Capture the cell that displays the provided text and extract its (x, y) central coordinate. 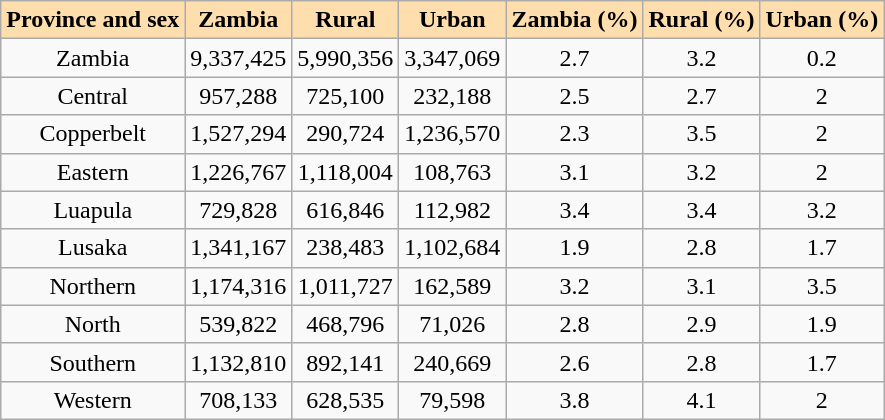
Urban (%) (822, 20)
North (93, 324)
Rural (%) (702, 20)
628,535 (346, 400)
539,822 (238, 324)
232,188 (452, 96)
Copperbelt (93, 134)
Lusaka (93, 248)
2.6 (574, 362)
1,174,316 (238, 286)
1,226,767 (238, 172)
2.3 (574, 134)
108,763 (452, 172)
725,100 (346, 96)
79,598 (452, 400)
1,527,294 (238, 134)
162,589 (452, 286)
240,669 (452, 362)
Urban (452, 20)
112,982 (452, 210)
Western (93, 400)
290,724 (346, 134)
Southern (93, 362)
Central (93, 96)
5,990,356 (346, 58)
Zambia (%) (574, 20)
Rural (346, 20)
Province and sex (93, 20)
708,133 (238, 400)
3,347,069 (452, 58)
729,828 (238, 210)
468,796 (346, 324)
Luapula (93, 210)
1,011,727 (346, 286)
9,337,425 (238, 58)
1,132,810 (238, 362)
1,341,167 (238, 248)
957,288 (238, 96)
0.2 (822, 58)
892,141 (346, 362)
1,118,004 (346, 172)
1,102,684 (452, 248)
Northern (93, 286)
1,236,570 (452, 134)
616,846 (346, 210)
4.1 (702, 400)
71,026 (452, 324)
Eastern (93, 172)
2.9 (702, 324)
238,483 (346, 248)
2.5 (574, 96)
3.8 (574, 400)
